Return (x, y) of the center of cell containing provided text 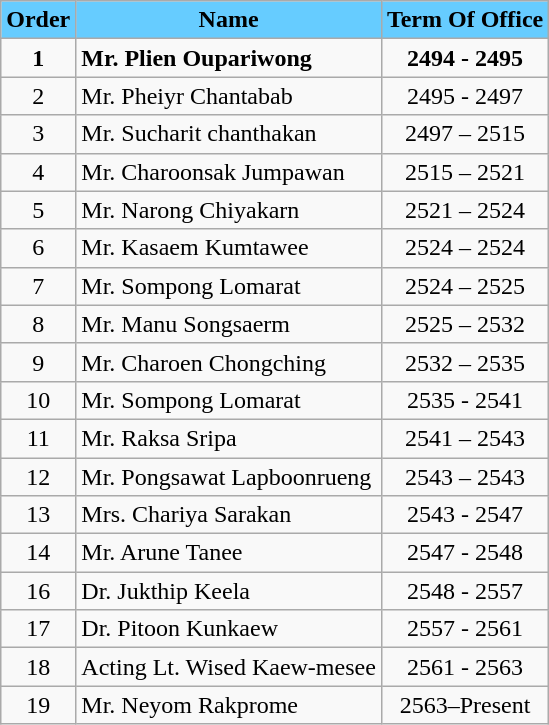
2495 - 2497 (464, 96)
2497 – 2515 (464, 134)
Mr. Narong Chiyakarn (229, 210)
2543 – 2543 (464, 477)
2524 – 2524 (464, 248)
Order (38, 20)
11 (38, 438)
2524 – 2525 (464, 286)
Mr. Manu Songsaerm (229, 324)
2532 – 2535 (464, 362)
2525 – 2532 (464, 324)
Dr. Pitoon Kunkaew (229, 629)
Term Of Office (464, 20)
2561 - 2563 (464, 667)
Mr. Raksa Sripa (229, 438)
2548 - 2557 (464, 591)
2543 - 2547 (464, 515)
2 (38, 96)
Mr. Sucharit chanthakan (229, 134)
Mr. Pheiyr Chantabab (229, 96)
Mr. Plien Oupariwong (229, 58)
Mr. Pongsawat Lapboonrueng (229, 477)
12 (38, 477)
Dr. Jukthip Keela (229, 591)
Mr. Charoen Chongching (229, 362)
4 (38, 172)
8 (38, 324)
19 (38, 705)
2541 – 2543 (464, 438)
7 (38, 286)
16 (38, 591)
1 (38, 58)
14 (38, 553)
9 (38, 362)
2557 - 2561 (464, 629)
5 (38, 210)
Mr. Neyom Rakprome (229, 705)
18 (38, 667)
10 (38, 400)
2494 - 2495 (464, 58)
6 (38, 248)
3 (38, 134)
Mr. Charoonsak Jumpawan (229, 172)
2563–Present (464, 705)
17 (38, 629)
Mr. Arune Tanee (229, 553)
2535 - 2541 (464, 400)
2521 – 2524 (464, 210)
Mr. Kasaem Kumtawee (229, 248)
13 (38, 515)
Acting Lt. Wised Kaew-mesee (229, 667)
Name (229, 20)
2515 – 2521 (464, 172)
2547 - 2548 (464, 553)
Mrs. Chariya Sarakan (229, 515)
